Pinpoint the cell where the given text exists, returning its (x, y) midpoint coordinate. 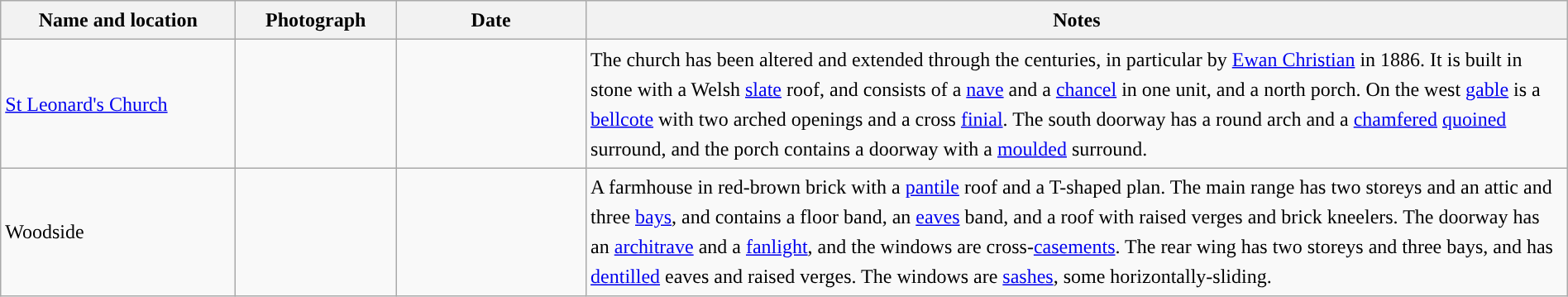
Photograph (316, 20)
Name and location (118, 20)
Date (491, 20)
Notes (1077, 20)
Woodside (118, 232)
St Leonard's Church (118, 104)
